Identify which cell holds the provided text, then report its (x, y) central coordinate. 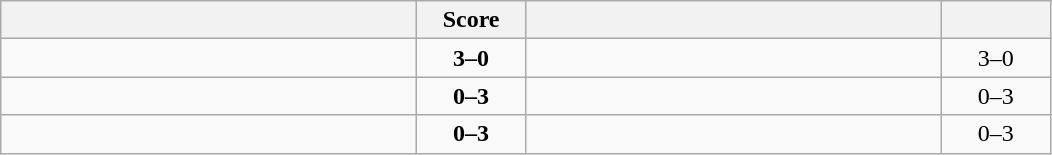
Score (472, 20)
